Search for the cell housing the specified text and yield its [X, Y] center coordinate. 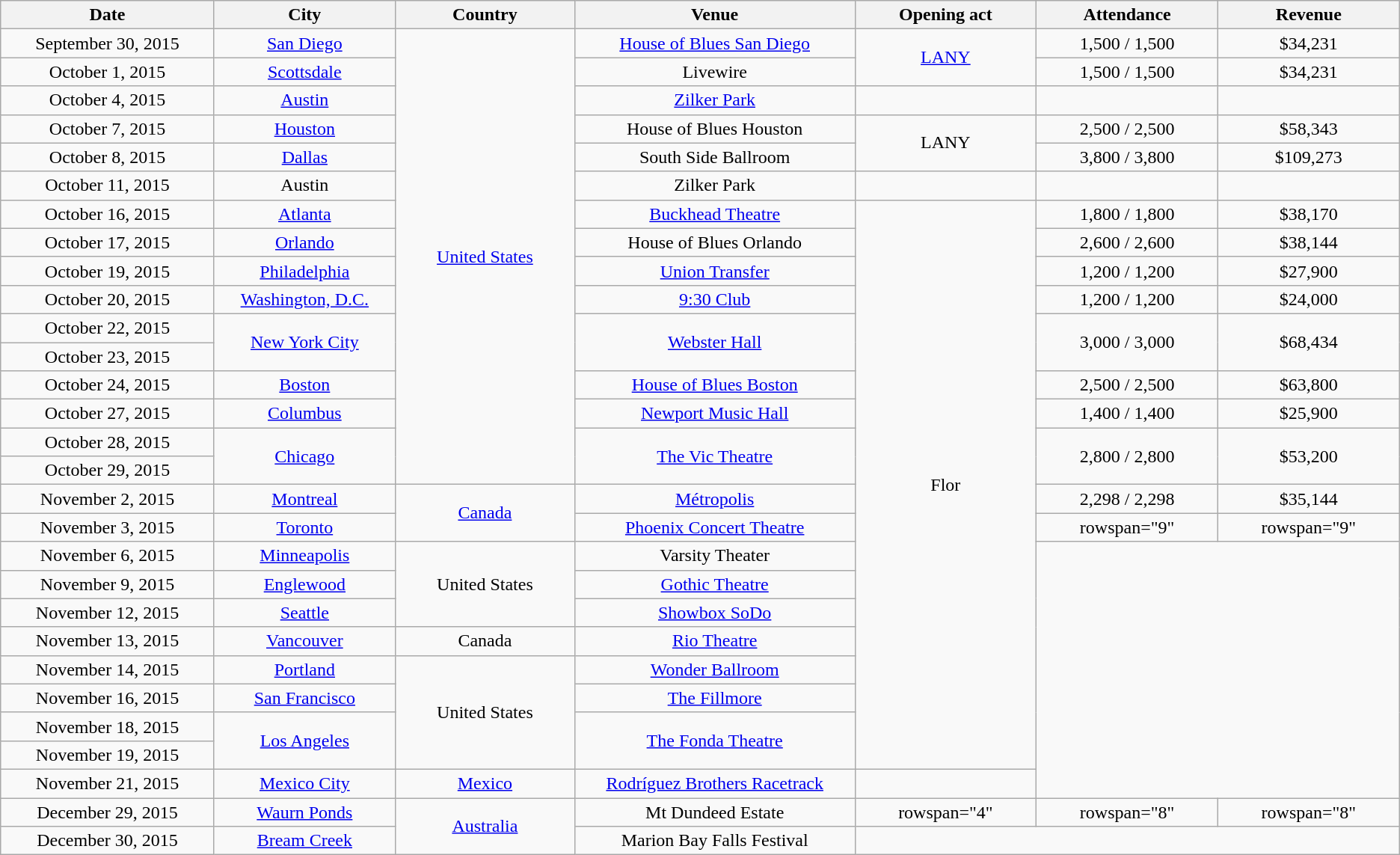
$63,800 [1309, 385]
Bream Creek [304, 841]
Atlanta [304, 214]
Mt Dundeed Estate [715, 812]
2,298 / 2,298 [1128, 499]
Rodríguez Brothers Racetrack [715, 783]
House of Blues Orlando [715, 242]
Orlando [304, 242]
October 16, 2015 [108, 214]
The Fillmore [715, 698]
November 21, 2015 [108, 783]
rowspan="4" [945, 812]
September 30, 2015 [108, 43]
October 28, 2015 [108, 442]
October 1, 2015 [108, 72]
Buckhead Theatre [715, 214]
2,800 / 2,800 [1128, 456]
October 8, 2015 [108, 157]
$58,343 [1309, 129]
November 9, 2015 [108, 584]
November 6, 2015 [108, 556]
The Vic Theatre [715, 456]
October 19, 2015 [108, 271]
Englewood [304, 584]
Varsity Theater [715, 556]
$38,170 [1309, 214]
$35,144 [1309, 499]
Livewire [715, 72]
November 18, 2015 [108, 726]
Country [485, 15]
October 4, 2015 [108, 100]
New York City [304, 342]
Toronto [304, 527]
October 24, 2015 [108, 385]
Los Angeles [304, 741]
Philadelphia [304, 271]
9:30 Club [715, 299]
Mexico City [304, 783]
Webster Hall [715, 342]
October 20, 2015 [108, 299]
$109,273 [1309, 157]
Minneapolis [304, 556]
October 17, 2015 [108, 242]
Marion Bay Falls Festival [715, 841]
1,400 / 1,400 [1128, 414]
Opening act [945, 15]
November 16, 2015 [108, 698]
House of Blues San Diego [715, 43]
South Side Ballroom [715, 157]
December 29, 2015 [108, 812]
2,600 / 2,600 [1128, 242]
Boston [304, 385]
October 29, 2015 [108, 471]
$25,900 [1309, 414]
House of Blues Houston [715, 129]
$24,000 [1309, 299]
Houston [304, 129]
Union Transfer [715, 271]
City [304, 15]
Gothic Theatre [715, 584]
November 19, 2015 [108, 755]
Dallas [304, 157]
Newport Music Hall [715, 414]
Washington, D.C. [304, 299]
Venue [715, 15]
Chicago [304, 456]
San Diego [304, 43]
November 2, 2015 [108, 499]
Date [108, 15]
1,800 / 1,800 [1128, 214]
Showbox SoDo [715, 613]
October 22, 2015 [108, 328]
November 12, 2015 [108, 613]
November 13, 2015 [108, 641]
Wonder Ballroom [715, 669]
Flor [945, 485]
Seattle [304, 613]
$68,434 [1309, 342]
Scottsdale [304, 72]
November 14, 2015 [108, 669]
December 30, 2015 [108, 841]
San Francisco [304, 698]
Métropolis [715, 499]
Montreal [304, 499]
October 7, 2015 [108, 129]
3,800 / 3,800 [1128, 157]
October 27, 2015 [108, 414]
Columbus [304, 414]
Rio Theatre [715, 641]
The Fonda Theatre [715, 741]
November 3, 2015 [108, 527]
$38,144 [1309, 242]
October 23, 2015 [108, 357]
$27,900 [1309, 271]
3,000 / 3,000 [1128, 342]
$53,200 [1309, 456]
Mexico [485, 783]
October 11, 2015 [108, 186]
Revenue [1309, 15]
House of Blues Boston [715, 385]
Attendance [1128, 15]
Vancouver [304, 641]
Waurn Ponds [304, 812]
Phoenix Concert Theatre [715, 527]
Australia [485, 826]
Portland [304, 669]
